Return the [x, y] coordinate for the center point of the cell that contains the specified text.  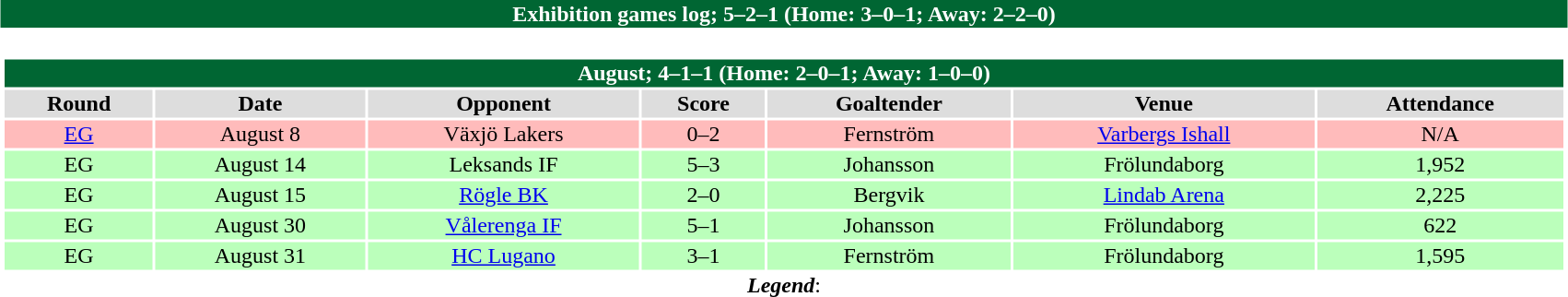
3–1 [704, 255]
Score [704, 104]
622 [1441, 226]
Vålerenga IF [503, 226]
HC Lugano [503, 255]
Date [260, 104]
1,952 [1441, 165]
August 30 [260, 226]
Lindab Arena [1164, 195]
August 8 [260, 134]
Rögle BK [503, 195]
Round [79, 104]
Opponent [503, 104]
2–0 [704, 195]
Leksands IF [503, 165]
August 31 [260, 255]
August; 4–1–1 (Home: 2–0–1; Away: 1–0–0) [783, 73]
Exhibition games log; 5–2–1 (Home: 3–0–1; Away: 2–2–0) [784, 14]
0–2 [704, 134]
Venue [1164, 104]
August 14 [260, 165]
Attendance [1441, 104]
Goaltender [889, 104]
5–3 [704, 165]
1,595 [1441, 255]
Bergvik [889, 195]
Växjö Lakers [503, 134]
N/A [1441, 134]
2,225 [1441, 195]
Varbergs Ishall [1164, 134]
5–1 [704, 226]
August 15 [260, 195]
